Locate the cell with the specified text and output its (X, Y) center coordinate. 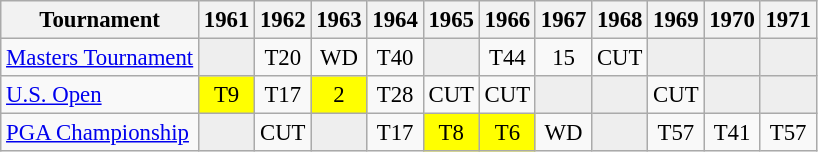
T28 (395, 95)
Masters Tournament (100, 58)
1966 (507, 20)
T44 (507, 58)
1962 (283, 20)
1965 (451, 20)
1968 (620, 20)
1969 (676, 20)
1970 (732, 20)
2 (339, 95)
T20 (283, 58)
1963 (339, 20)
PGA Championship (100, 133)
U.S. Open (100, 95)
1967 (563, 20)
T6 (507, 133)
T9 (227, 95)
T8 (451, 133)
T41 (732, 133)
1971 (788, 20)
15 (563, 58)
Tournament (100, 20)
T40 (395, 58)
1961 (227, 20)
1964 (395, 20)
